Identify which cell holds the provided text, then report its (X, Y) central coordinate. 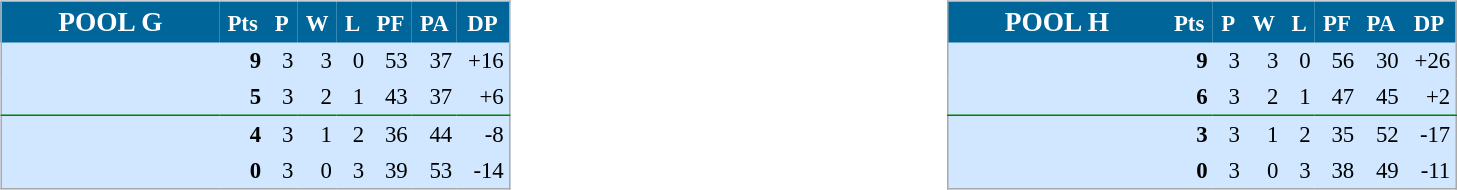
-17 (1429, 134)
+2 (1429, 96)
44 (434, 134)
45 (1381, 96)
38 (1337, 170)
POOL H (1056, 22)
-11 (1429, 170)
+26 (1429, 60)
30 (1381, 60)
5 (243, 96)
4 (243, 134)
-8 (483, 134)
36 (391, 134)
52 (1381, 134)
35 (1337, 134)
43 (391, 96)
+6 (483, 96)
47 (1337, 96)
+16 (483, 60)
39 (391, 170)
56 (1337, 60)
-14 (483, 170)
6 (1189, 96)
49 (1381, 170)
POOL G (110, 22)
